Return the (x, y) coordinate for the center point of the cell that contains the specified text.  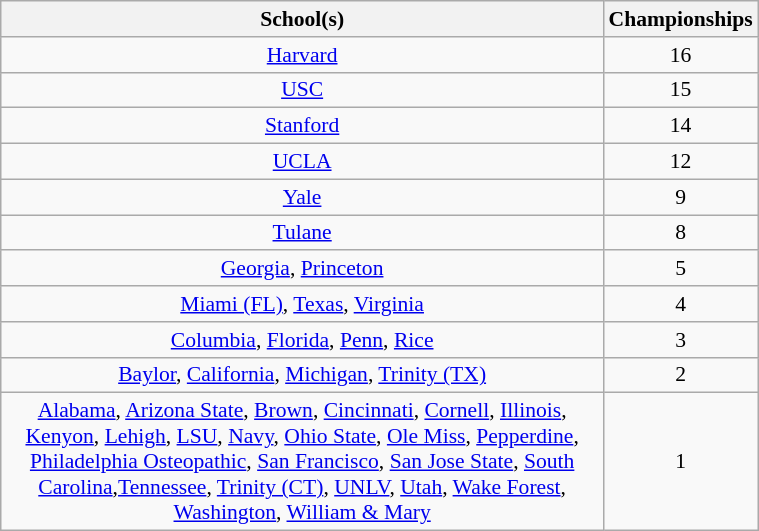
1 (681, 462)
Championships (681, 19)
Georgia, Princeton (302, 269)
5 (681, 269)
9 (681, 197)
Tulane (302, 233)
3 (681, 340)
Miami (FL), Texas, Virginia (302, 304)
8 (681, 233)
Stanford (302, 126)
2 (681, 375)
16 (681, 55)
Yale (302, 197)
School(s) (302, 19)
15 (681, 90)
4 (681, 304)
Columbia, Florida, Penn, Rice (302, 340)
USC (302, 90)
12 (681, 162)
Baylor, California, Michigan, Trinity (TX) (302, 375)
Harvard (302, 55)
UCLA (302, 162)
14 (681, 126)
